Extract the [x, y] coordinate from the center of the cell holding the provided text.  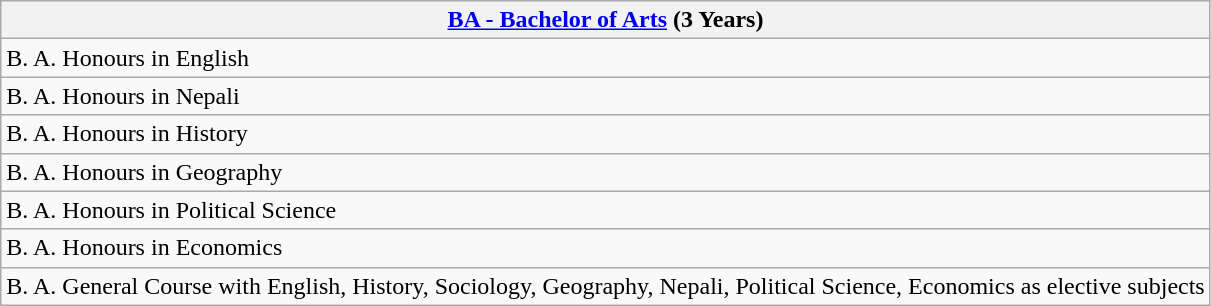
B. A. Honours in Political Science [606, 210]
B. A. Honours in Economics [606, 248]
B. A. Honours in History [606, 134]
B. A. Honours in English [606, 58]
BA - Bachelor of Arts (3 Years) [606, 20]
B. A. Honours in Nepali [606, 96]
B. A. General Course with English, History, Sociology, Geography, Nepali, Political Science, Economics as elective subjects [606, 286]
B. A. Honours in Geography [606, 172]
